Return the [X, Y] coordinate for the center point of the cell that contains the specified text.  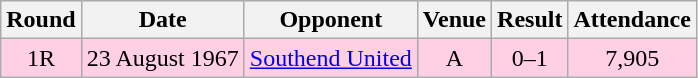
0–1 [530, 58]
Southend United [330, 58]
Date [162, 20]
A [454, 58]
Round [41, 20]
7,905 [632, 58]
Result [530, 20]
23 August 1967 [162, 58]
1R [41, 58]
Opponent [330, 20]
Venue [454, 20]
Attendance [632, 20]
